From the cell containing the given text, extract its center point as (x, y) coordinate. 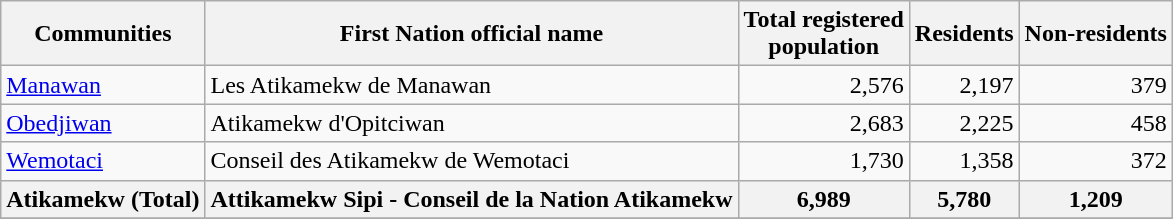
2,197 (964, 85)
Residents (964, 34)
2,225 (964, 123)
458 (1096, 123)
Non-residents (1096, 34)
2,683 (824, 123)
Communities (103, 34)
Manawan (103, 85)
Atikamekw (Total) (103, 199)
1,209 (1096, 199)
Wemotaci (103, 161)
1,730 (824, 161)
6,989 (824, 199)
Total registeredpopulation (824, 34)
372 (1096, 161)
1,358 (964, 161)
Atikamekw d'Opitciwan (472, 123)
5,780 (964, 199)
379 (1096, 85)
Conseil des Atikamekw de Wemotaci (472, 161)
2,576 (824, 85)
Attikamekw Sipi - Conseil de la Nation Atikamekw (472, 199)
Obedjiwan (103, 123)
First Nation official name (472, 34)
Les Atikamekw de Manawan (472, 85)
